From the cell containing the given text, extract its center point as (x, y) coordinate. 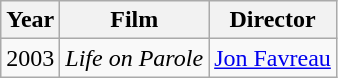
2003 (30, 58)
Film (134, 20)
Jon Favreau (273, 58)
Life on Parole (134, 58)
Director (273, 20)
Year (30, 20)
